Return the (X, Y) coordinate for the center point of the cell that contains the specified text.  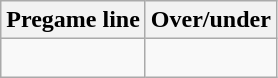
Pregame line (74, 20)
Over/under (210, 20)
